Identify which cell holds the provided text, then report its [X, Y] central coordinate. 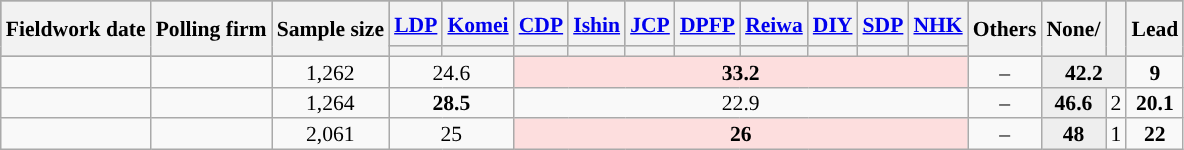
28.5 [452, 102]
22.9 [741, 102]
Fieldwork date [76, 28]
2,061 [330, 134]
46.6 [1073, 102]
NHK [938, 24]
24.6 [452, 72]
1 [1116, 134]
DIY [833, 24]
20.1 [1154, 102]
42.2 [1084, 72]
Polling firm [212, 28]
48 [1073, 134]
Lead [1154, 28]
9 [1154, 72]
SDP [884, 24]
None/ [1073, 28]
CDP [541, 24]
Others [1005, 28]
DPFP [708, 24]
26 [741, 134]
1,264 [330, 102]
Reiwa [774, 24]
25 [452, 134]
2 [1116, 102]
Ishin [596, 24]
JCP [650, 24]
33.2 [741, 72]
Komei [478, 24]
LDP [416, 24]
Sample size [330, 28]
22 [1154, 134]
1,262 [330, 72]
